From the cell containing the given text, extract its center point as (X, Y) coordinate. 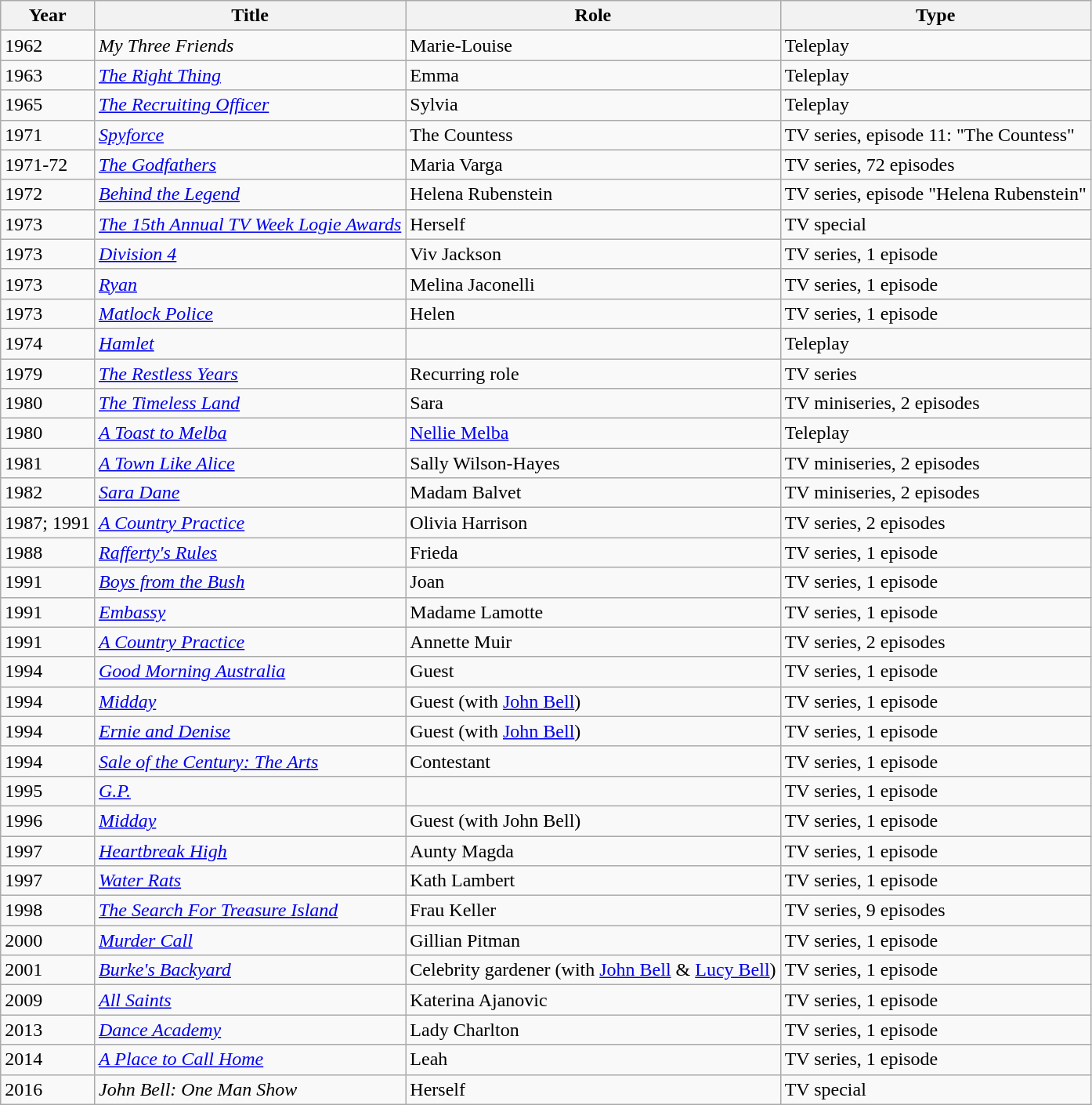
Ryan (249, 284)
1995 (48, 791)
Frau Keller (593, 911)
Sara Dane (249, 493)
TV series, episode "Helena Rubenstein" (935, 194)
Sally Wilson-Hayes (593, 463)
Madam Balvet (593, 493)
TV series, 72 episodes (935, 165)
Maria Varga (593, 165)
1971 (48, 135)
The Restless Years (249, 374)
Viv Jackson (593, 254)
1965 (48, 105)
Spyforce (249, 135)
1988 (48, 552)
Ernie and Denise (249, 731)
Division 4 (249, 254)
Boys from the Bush (249, 582)
Guest (593, 672)
Sylvia (593, 105)
Nellie Melba (593, 433)
1987; 1991 (48, 523)
A Toast to Melba (249, 433)
Leah (593, 1060)
Melina Jaconelli (593, 284)
John Bell: One Man Show (249, 1089)
The Countess (593, 135)
Sale of the Century: The Arts (249, 761)
1998 (48, 911)
Role (593, 16)
Embassy (249, 612)
A Town Like Alice (249, 463)
Murder Call (249, 940)
My Three Friends (249, 45)
Katerina Ajanovic (593, 1000)
Dance Academy (249, 1030)
1981 (48, 463)
The Search For Treasure Island (249, 911)
Frieda (593, 552)
1971-72 (48, 165)
Sara (593, 404)
1972 (48, 194)
Heartbreak High (249, 850)
Recurring role (593, 374)
A Place to Call Home (249, 1060)
Marie-Louise (593, 45)
All Saints (249, 1000)
TV series (935, 374)
Good Morning Australia (249, 672)
The Godfathers (249, 165)
G.P. (249, 791)
2016 (48, 1089)
Type (935, 16)
Madame Lamotte (593, 612)
The Timeless Land (249, 404)
TV series, episode 11: "The Countess" (935, 135)
Year (48, 16)
2001 (48, 970)
2000 (48, 940)
Kath Lambert (593, 881)
Title (249, 16)
Annette Muir (593, 642)
Matlock Police (249, 313)
Hamlet (249, 343)
The Right Thing (249, 75)
1996 (48, 821)
The 15th Annual TV Week Logie Awards (249, 224)
Helena Rubenstein (593, 194)
1979 (48, 374)
Water Rats (249, 881)
Olivia Harrison (593, 523)
Celebrity gardener (with John Bell & Lucy Bell) (593, 970)
Gillian Pitman (593, 940)
2014 (48, 1060)
Behind the Legend (249, 194)
2009 (48, 1000)
Emma (593, 75)
1982 (48, 493)
Joan (593, 582)
2013 (48, 1030)
Rafferty's Rules (249, 552)
Contestant (593, 761)
1974 (48, 343)
Aunty Magda (593, 850)
Helen (593, 313)
Lady Charlton (593, 1030)
TV series, 9 episodes (935, 911)
The Recruiting Officer (249, 105)
Burke's Backyard (249, 970)
1963 (48, 75)
1962 (48, 45)
